Extract the (x, y) coordinate from the center of the cell holding the provided text.  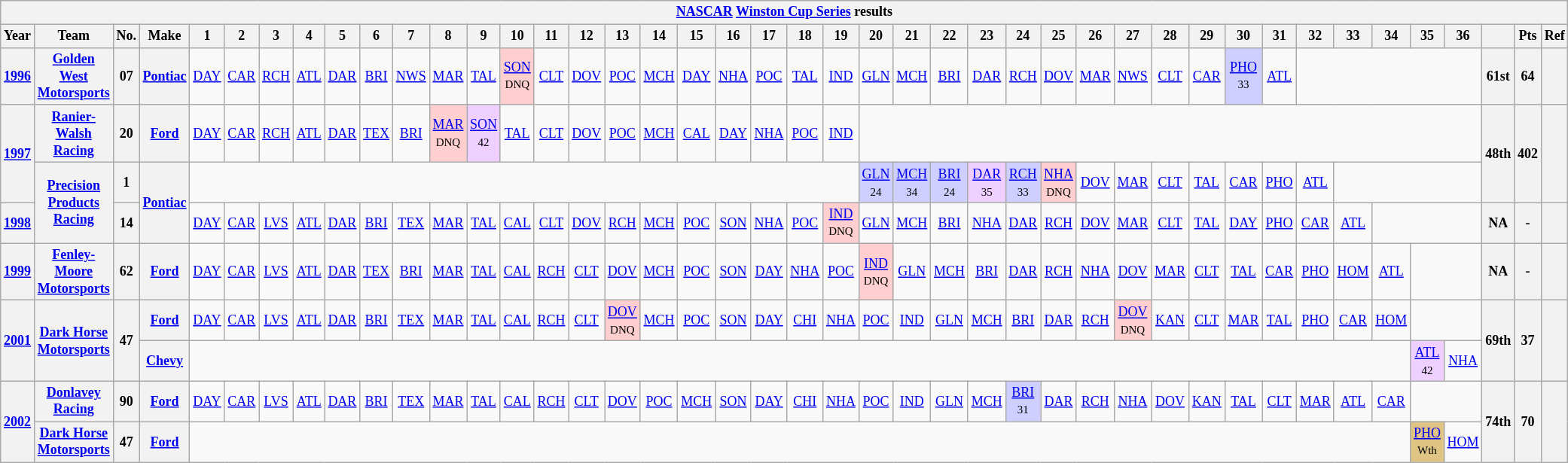
MCH34 (912, 182)
48th (1499, 154)
17 (769, 36)
BRI24 (950, 182)
70 (1528, 422)
22 (950, 36)
1999 (18, 272)
2 (242, 36)
07 (127, 76)
64 (1528, 76)
7 (411, 36)
31 (1280, 36)
9 (484, 36)
35 (1428, 36)
PHO33 (1243, 76)
30 (1243, 36)
DAR35 (987, 182)
Donlavey Racing (74, 401)
GLN24 (876, 182)
34 (1392, 36)
MARDNQ (448, 133)
90 (127, 401)
5 (342, 36)
RCH33 (1023, 182)
61st (1499, 76)
15 (697, 36)
SON42 (484, 133)
11 (551, 36)
23 (987, 36)
Fenley-Moore Motorsports (74, 272)
Ref (1554, 36)
PHOWth (1428, 442)
10 (517, 36)
6 (377, 36)
16 (734, 36)
28 (1170, 36)
21 (912, 36)
19 (841, 36)
33 (1353, 36)
2002 (18, 422)
1996 (18, 76)
69th (1499, 340)
No. (127, 36)
25 (1059, 36)
ATL42 (1428, 361)
12 (587, 36)
32 (1315, 36)
1998 (18, 223)
18 (805, 36)
29 (1207, 36)
24 (1023, 36)
Golden West Motorsports (74, 76)
37 (1528, 340)
8 (448, 36)
2001 (18, 340)
62 (127, 272)
NASCAR Winston Cup Series results (785, 12)
3 (276, 36)
Team (74, 36)
Make (164, 36)
402 (1528, 154)
Ranier-Walsh Racing (74, 133)
SONDNQ (517, 76)
27 (1133, 36)
26 (1095, 36)
Chevy (164, 361)
1997 (18, 154)
Pts (1528, 36)
NHADNQ (1059, 182)
13 (623, 36)
36 (1463, 36)
BRI31 (1023, 401)
Year (18, 36)
4 (309, 36)
74th (1499, 422)
Precision Products Racing (74, 202)
